Detect which cell encompasses the target text, then output its [X, Y] center coordinate. 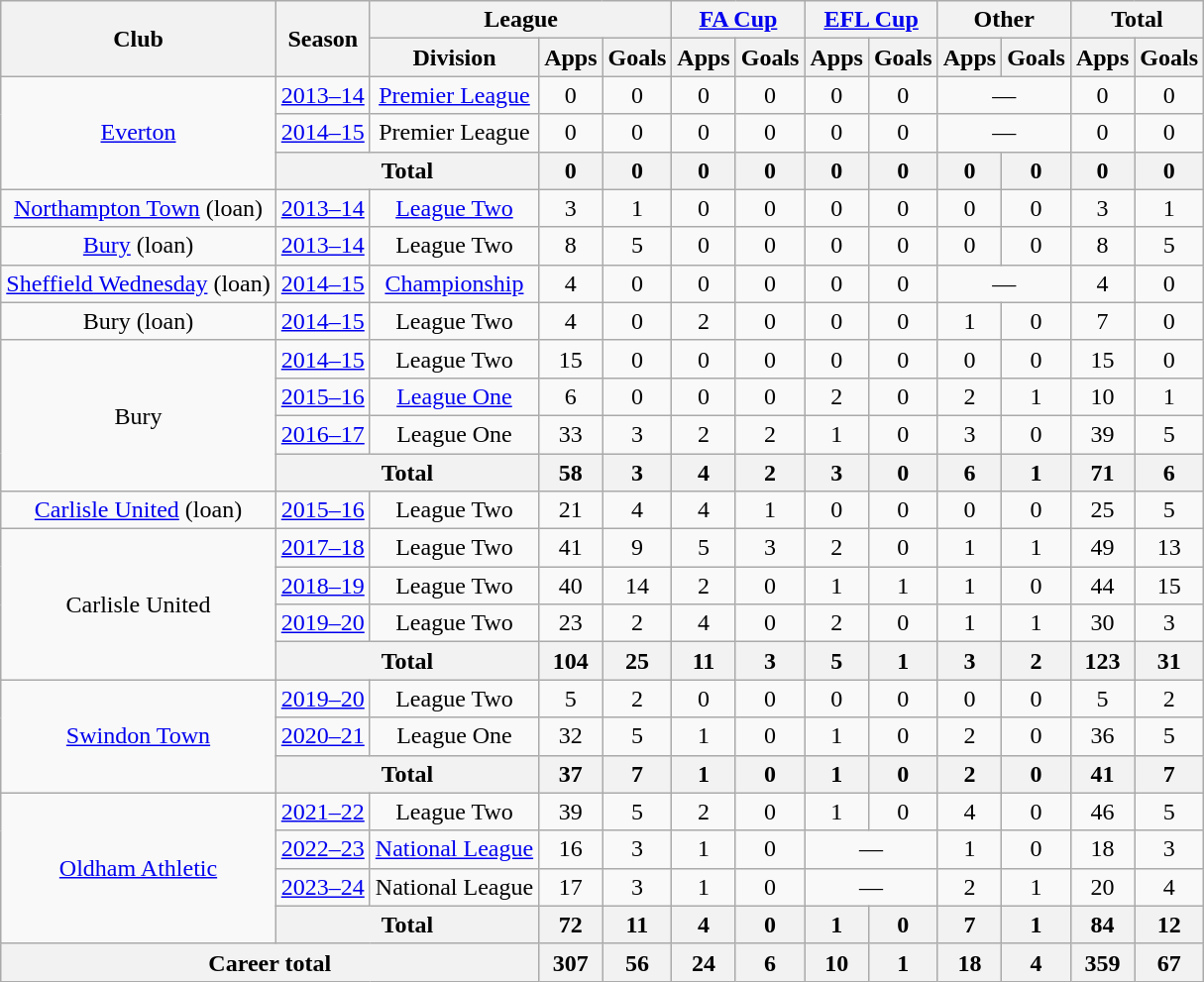
12 [1169, 925]
31 [1169, 661]
13 [1169, 548]
14 [637, 586]
72 [571, 925]
56 [637, 962]
Carlisle United (loan) [139, 510]
Carlisle United [139, 604]
16 [571, 849]
36 [1102, 736]
67 [1169, 962]
Everton [139, 133]
2022–23 [323, 849]
EFL Cup [871, 20]
Northampton Town (loan) [139, 208]
123 [1102, 661]
2020–21 [323, 736]
359 [1102, 962]
Other [1004, 20]
Swindon Town [139, 736]
30 [1102, 623]
2021–22 [323, 812]
71 [1102, 473]
104 [571, 661]
23 [571, 623]
307 [571, 962]
58 [571, 473]
Club [139, 39]
Division [454, 57]
Sheffield Wednesday (loan) [139, 283]
37 [571, 774]
Championship [454, 283]
League [520, 20]
2018–19 [323, 586]
84 [1102, 925]
20 [1102, 887]
40 [571, 586]
9 [637, 548]
Oldham Athletic [139, 868]
Career total [270, 962]
46 [1102, 812]
32 [571, 736]
2016–17 [323, 434]
21 [571, 510]
Bury [139, 415]
33 [571, 434]
2023–24 [323, 887]
24 [704, 962]
Season [323, 39]
49 [1102, 548]
44 [1102, 586]
17 [571, 887]
2017–18 [323, 548]
FA Cup [738, 20]
